From the cell containing the given text, extract its center point as (x, y) coordinate. 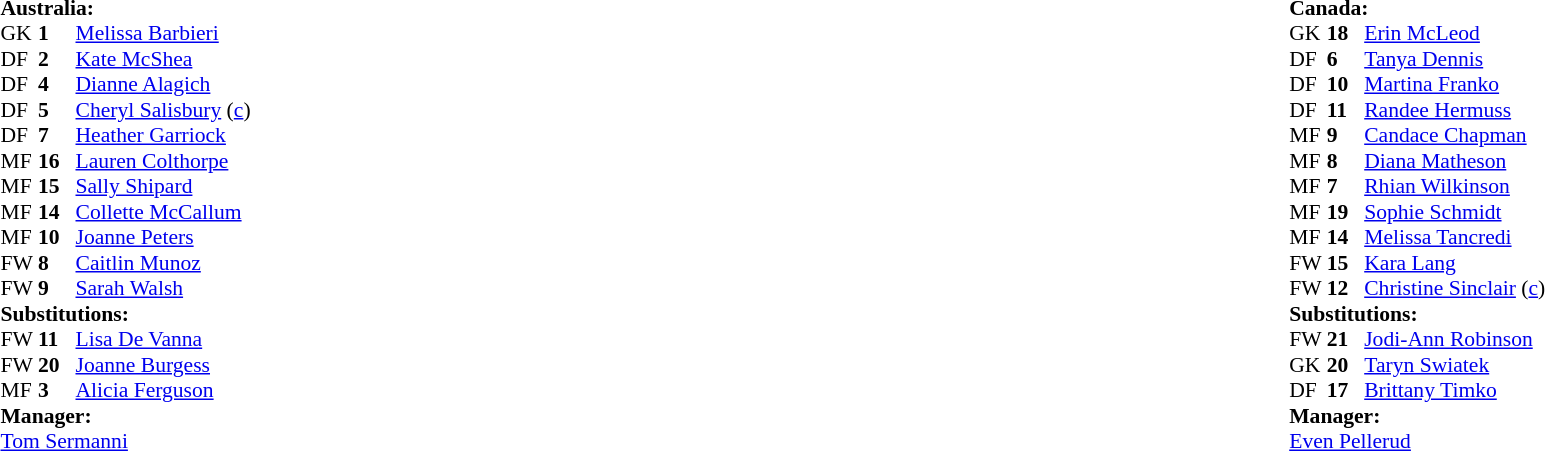
Christine Sinclair (c) (1454, 289)
Kate McShea (164, 59)
Sophie Schmidt (1454, 212)
Joanne Peters (164, 237)
12 (1346, 289)
1 (57, 33)
5 (57, 110)
19 (1346, 212)
6 (1346, 59)
Randee Hermuss (1454, 110)
2 (57, 59)
Lauren Colthorpe (164, 161)
Sarah Walsh (164, 289)
Lisa De Vanna (164, 339)
Collette McCallum (164, 212)
Alicia Ferguson (164, 391)
Candace Chapman (1454, 135)
Brittany Timko (1454, 391)
4 (57, 85)
17 (1346, 391)
Cheryl Salisbury (c) (164, 110)
21 (1346, 339)
Joanne Burgess (164, 365)
Kara Lang (1454, 263)
3 (57, 391)
Taryn Swiatek (1454, 365)
Tanya Dennis (1454, 59)
Heather Garriock (164, 135)
16 (57, 161)
Sally Shipard (164, 187)
Melissa Barbieri (164, 33)
Rhian Wilkinson (1454, 187)
18 (1346, 33)
Melissa Tancredi (1454, 237)
Jodi-Ann Robinson (1454, 339)
Diana Matheson (1454, 161)
Caitlin Munoz (164, 263)
Erin McLeod (1454, 33)
Martina Franko (1454, 85)
Dianne Alagich (164, 85)
